Return the [x, y] coordinate for the center point of the cell that contains the specified text.  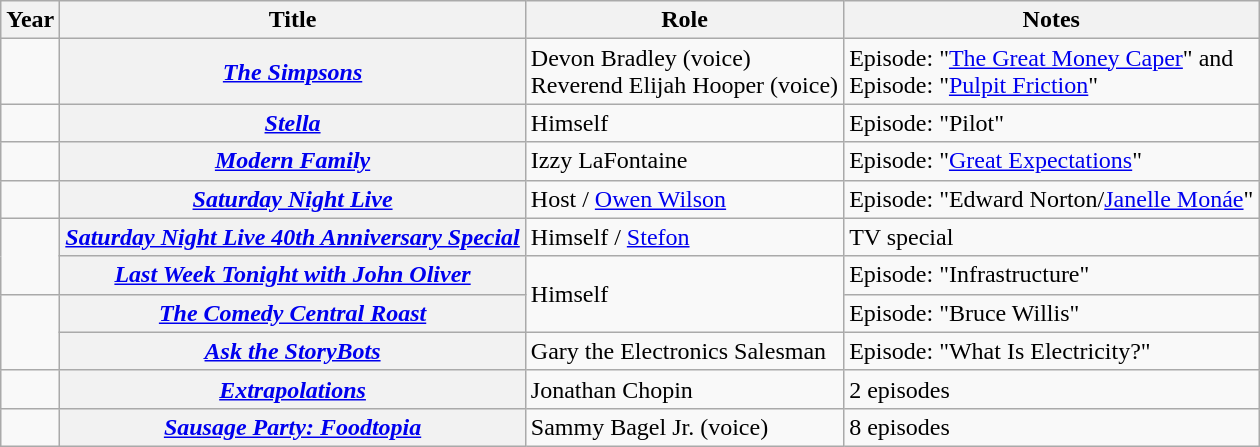
8 episodes [1052, 427]
Saturday Night Live 40th Anniversary Special [293, 237]
Role [684, 20]
Jonathan Chopin [684, 389]
Sammy Bagel Jr. (voice) [684, 427]
Host / Owen Wilson [684, 199]
The Simpsons [293, 72]
Episode: "Edward Norton/Janelle Monáe" [1052, 199]
Notes [1052, 20]
2 episodes [1052, 389]
Himself / Stefon [684, 237]
Episode: "What Is Electricity?" [1052, 351]
Devon Bradley (voice)Reverend Elijah Hooper (voice) [684, 72]
Ask the StoryBots [293, 351]
Episode: "Bruce Willis" [1052, 313]
Sausage Party: Foodtopia [293, 427]
Modern Family [293, 161]
Episode: "Great Expectations" [1052, 161]
Title [293, 20]
Last Week Tonight with John Oliver [293, 275]
Stella [293, 123]
Year [30, 20]
Episode: "The Great Money Caper" andEpisode: "Pulpit Friction" [1052, 72]
Episode: "Pilot" [1052, 123]
Episode: "Infrastructure" [1052, 275]
Izzy LaFontaine [684, 161]
TV special [1052, 237]
Saturday Night Live [293, 199]
The Comedy Central Roast [293, 313]
Gary the Electronics Salesman [684, 351]
Extrapolations [293, 389]
